Output the [x, y] coordinate of the center of the cell containing the given text.  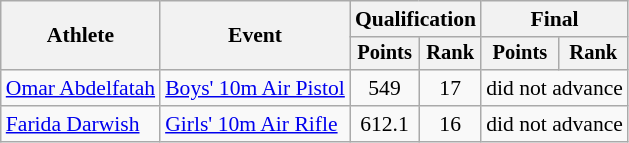
16 [450, 124]
549 [384, 88]
Farida Darwish [80, 124]
17 [450, 88]
Omar Abdelfatah [80, 88]
Girls' 10m Air Rifle [255, 124]
Athlete [80, 36]
Boys' 10m Air Pistol [255, 88]
Final [554, 19]
612.1 [384, 124]
Qualification [416, 19]
Event [255, 36]
